Determine the [X, Y] coordinate at the center of the cell enclosing the given text.  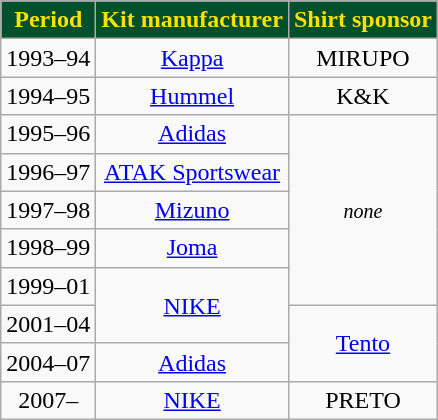
Tento [362, 343]
none [362, 210]
Joma [192, 248]
2004–07 [48, 362]
1999–01 [48, 286]
1993–94 [48, 58]
1998–99 [48, 248]
Kappa [192, 58]
Period [48, 20]
Mizuno [192, 210]
ATAK Sportswear [192, 172]
1994–95 [48, 96]
K&K [362, 96]
2007– [48, 400]
1995–96 [48, 134]
MIRUPO [362, 58]
Hummel [192, 96]
1996–97 [48, 172]
PRETO [362, 400]
2001–04 [48, 324]
1997–98 [48, 210]
Kit manufacturer [192, 20]
Shirt sponsor [362, 20]
